Return (X, Y) of the center of cell containing provided text 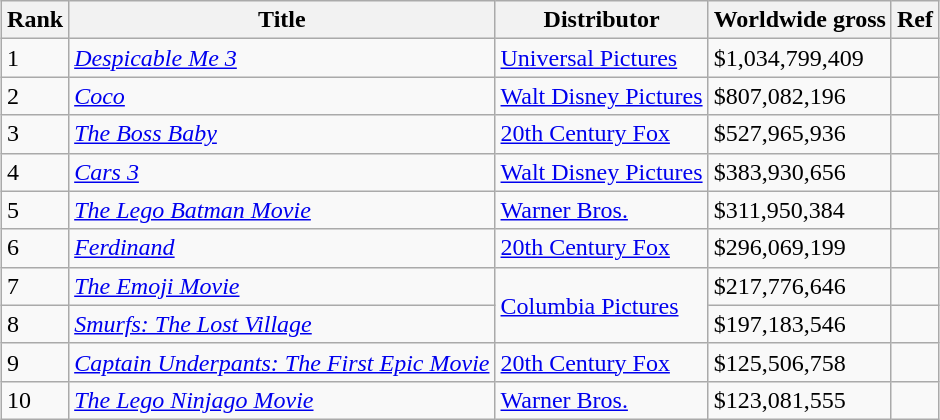
The Emoji Movie (282, 286)
$197,183,546 (800, 324)
$807,082,196 (800, 96)
9 (36, 362)
The Boss Baby (282, 134)
$123,081,555 (800, 400)
Distributor (602, 20)
3 (36, 134)
Captain Underpants: The First Epic Movie (282, 362)
7 (36, 286)
Cars 3 (282, 172)
The Lego Batman Movie (282, 210)
Title (282, 20)
$296,069,199 (800, 248)
$383,930,656 (800, 172)
Universal Pictures (602, 58)
6 (36, 248)
Columbia Pictures (602, 305)
5 (36, 210)
Worldwide gross (800, 20)
Ref (914, 20)
10 (36, 400)
The Lego Ninjago Movie (282, 400)
2 (36, 96)
Ferdinand (282, 248)
$217,776,646 (800, 286)
4 (36, 172)
$1,034,799,409 (800, 58)
Smurfs: The Lost Village (282, 324)
1 (36, 58)
Despicable Me 3 (282, 58)
$527,965,936 (800, 134)
Coco (282, 96)
8 (36, 324)
$125,506,758 (800, 362)
$311,950,384 (800, 210)
Rank (36, 20)
